Return [x, y] of the center of cell containing provided text 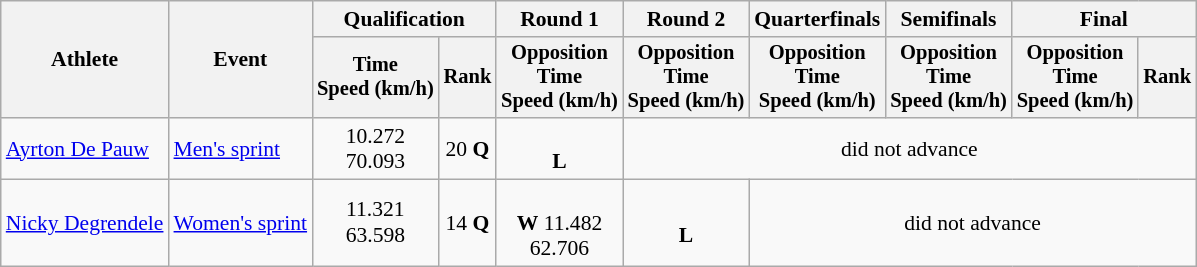
Round 1 [560, 19]
TimeSpeed (km/h) [376, 78]
Nicky Degrendele [85, 224]
Final [1104, 19]
W 11.48262.706 [560, 224]
Qualification [404, 19]
Women's sprint [241, 224]
14 Q [468, 224]
Event [241, 60]
Quarterfinals [817, 19]
10.27270.093 [376, 148]
11.32163.598 [376, 224]
Round 2 [686, 19]
Semifinals [948, 19]
Athlete [85, 60]
Ayrton De Pauw [85, 148]
Men's sprint [241, 148]
20 Q [468, 148]
